Locate the cell with the specified text and output its (X, Y) center coordinate. 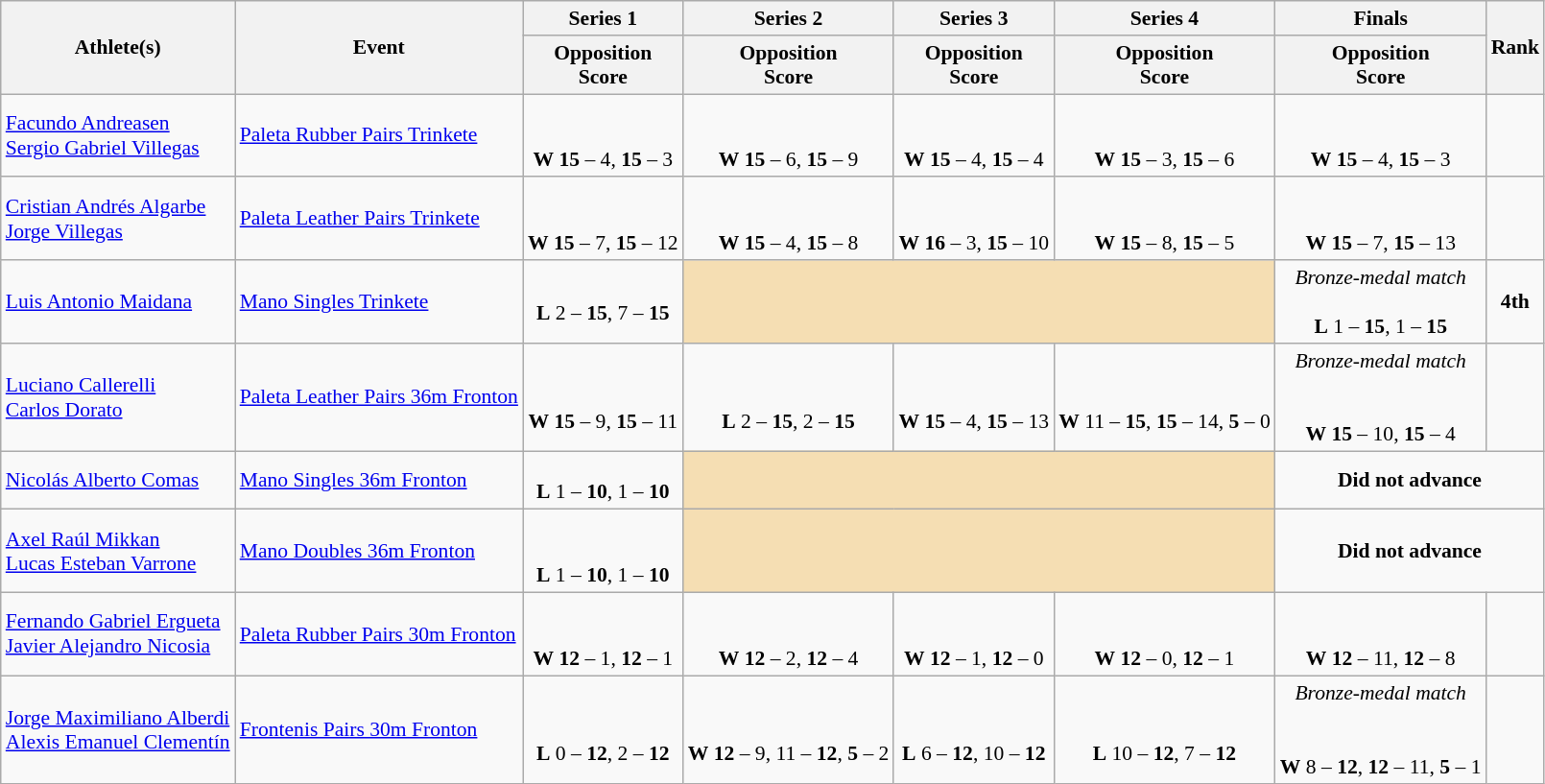
Series 2 (789, 18)
Facundo AndreasenSergio Gabriel Villegas (118, 136)
L 2 – 15, 7 – 15 (603, 301)
L 10 – 12, 7 – 12 (1165, 729)
W 15 – 4, 15 – 4 (973, 136)
L 0 – 12, 2 – 12 (603, 729)
W 15 – 7, 15 – 12 (603, 219)
Bronze-medal matchW 15 – 10, 15 – 4 (1381, 397)
W 15 – 6, 15 – 9 (789, 136)
Paleta Leather Pairs 36m Fronton (379, 397)
Series 3 (973, 18)
W 12 – 1, 12 – 0 (973, 635)
W 12 – 2, 12 – 4 (789, 635)
Paleta Leather Pairs Trinkete (379, 219)
W 15 – 8, 15 – 5 (1165, 219)
4th (1516, 301)
W 15 – 3, 15 – 6 (1165, 136)
W 16 – 3, 15 – 10 (973, 219)
Mano Singles Trinkete (379, 301)
W 15 – 9, 15 – 11 (603, 397)
Paleta Rubber Pairs Trinkete (379, 136)
Bronze-medal matchL 1 – 15, 1 – 15 (1381, 301)
Cristian Andrés AlgarbeJorge Villegas (118, 219)
Event (379, 48)
Frontenis Pairs 30m Fronton (379, 729)
Rank (1516, 48)
W 15 – 4, 15 – 8 (789, 219)
W 12 – 1, 12 – 1 (603, 635)
Luis Antonio Maidana (118, 301)
W 15 – 4, 15 – 13 (973, 397)
Paleta Rubber Pairs 30m Fronton (379, 635)
L 6 – 12, 10 – 12 (973, 729)
Series 4 (1165, 18)
Luciano CallerelliCarlos Dorato (118, 397)
Jorge Maximiliano AlberdiAlexis Emanuel Clementín (118, 729)
W 15 – 7, 15 – 13 (1381, 219)
W 12 – 11, 12 – 8 (1381, 635)
L 2 – 15, 2 – 15 (789, 397)
Fernando Gabriel ErguetaJavier Alejandro Nicosia (118, 635)
Athlete(s) (118, 48)
W 11 – 15, 15 – 14, 5 – 0 (1165, 397)
Mano Doubles 36m Fronton (379, 551)
Finals (1381, 18)
W 12 – 9, 11 – 12, 5 – 2 (789, 729)
Axel Raúl MikkanLucas Esteban Varrone (118, 551)
Series 1 (603, 18)
W 12 – 0, 12 – 1 (1165, 635)
Bronze-medal matchW 8 – 12, 12 – 11, 5 – 1 (1381, 729)
Nicolás Alberto Comas (118, 480)
Mano Singles 36m Fronton (379, 480)
